Identify which cell holds the provided text, then report its [X, Y] central coordinate. 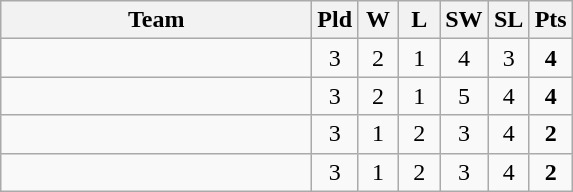
Pts [550, 20]
SL [508, 20]
SW [464, 20]
Team [156, 20]
5 [464, 96]
W [378, 20]
Pld [335, 20]
L [420, 20]
